Determine the [x, y] coordinate at the center of the cell enclosing the given text.  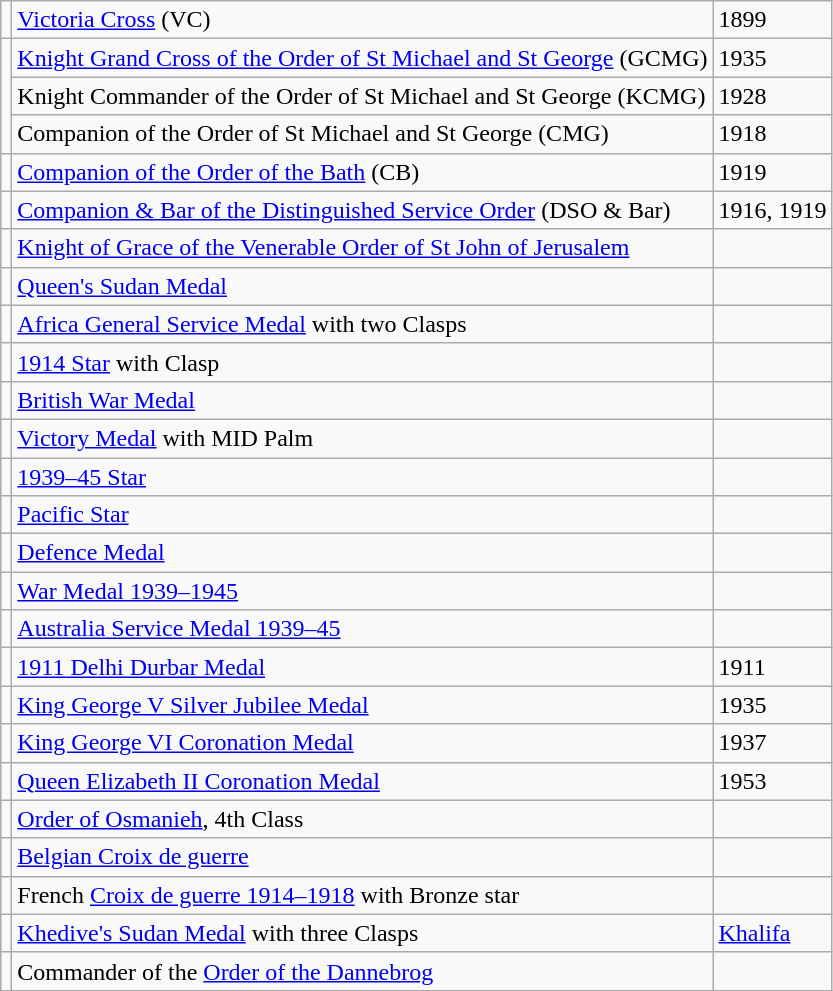
Knight Commander of the Order of St Michael and St George (KCMG) [362, 96]
Africa General Service Medal with two Clasps [362, 324]
King George V Silver Jubilee Medal [362, 705]
1916, 1919 [772, 210]
1918 [772, 134]
1911 Delhi Durbar Medal [362, 667]
Companion & Bar of the Distinguished Service Order (DSO & Bar) [362, 210]
British War Medal [362, 400]
Queen Elizabeth II Coronation Medal [362, 781]
1914 Star with Clasp [362, 362]
Khalifa [772, 933]
Khedive's Sudan Medal with three Clasps [362, 933]
Queen's Sudan Medal [362, 286]
King George VI Coronation Medal [362, 743]
French Croix de guerre 1914–1918 with Bronze star [362, 895]
1899 [772, 20]
Companion of the Order of the Bath (CB) [362, 172]
Belgian Croix de guerre [362, 857]
Pacific Star [362, 515]
1928 [772, 96]
Victory Medal with MID Palm [362, 438]
Commander of the Order of the Dannebrog [362, 971]
Knight Grand Cross of the Order of St Michael and St George (GCMG) [362, 58]
Order of Osmanieh, 4th Class [362, 819]
Victoria Cross (VC) [362, 20]
1953 [772, 781]
Companion of the Order of St Michael and St George (CMG) [362, 134]
1937 [772, 743]
1939–45 Star [362, 477]
1911 [772, 667]
Defence Medal [362, 553]
Knight of Grace of the Venerable Order of St John of Jerusalem [362, 248]
1919 [772, 172]
Australia Service Medal 1939–45 [362, 629]
War Medal 1939–1945 [362, 591]
